Capture the cell that displays the provided text and extract its [X, Y] central coordinate. 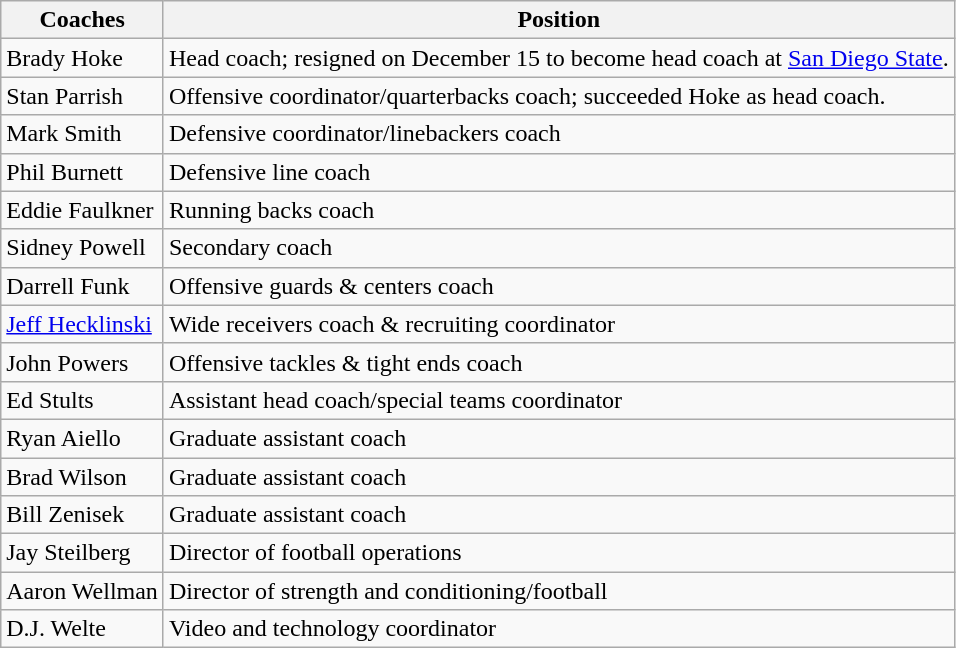
Offensive guards & centers coach [558, 286]
Eddie Faulkner [82, 210]
Defensive line coach [558, 172]
Offensive coordinator/quarterbacks coach; succeeded Hoke as head coach. [558, 96]
Bill Zenisek [82, 515]
Running backs coach [558, 210]
Head coach; resigned on December 15 to become head coach at San Diego State. [558, 58]
Secondary coach [558, 248]
Director of football operations [558, 553]
Aaron Wellman [82, 591]
Jay Steilberg [82, 553]
Mark Smith [82, 134]
Brady Hoke [82, 58]
Stan Parrish [82, 96]
Coaches [82, 20]
Ed Stults [82, 400]
Video and technology coordinator [558, 629]
Darrell Funk [82, 286]
Defensive coordinator/linebackers coach [558, 134]
Ryan Aiello [82, 438]
Wide receivers coach & recruiting coordinator [558, 324]
D.J. Welte [82, 629]
Sidney Powell [82, 248]
Brad Wilson [82, 477]
Offensive tackles & tight ends coach [558, 362]
Jeff Hecklinski [82, 324]
Phil Burnett [82, 172]
John Powers [82, 362]
Director of strength and conditioning/football [558, 591]
Position [558, 20]
Assistant head coach/special teams coordinator [558, 400]
